Return [X, Y] of the center of cell containing provided text 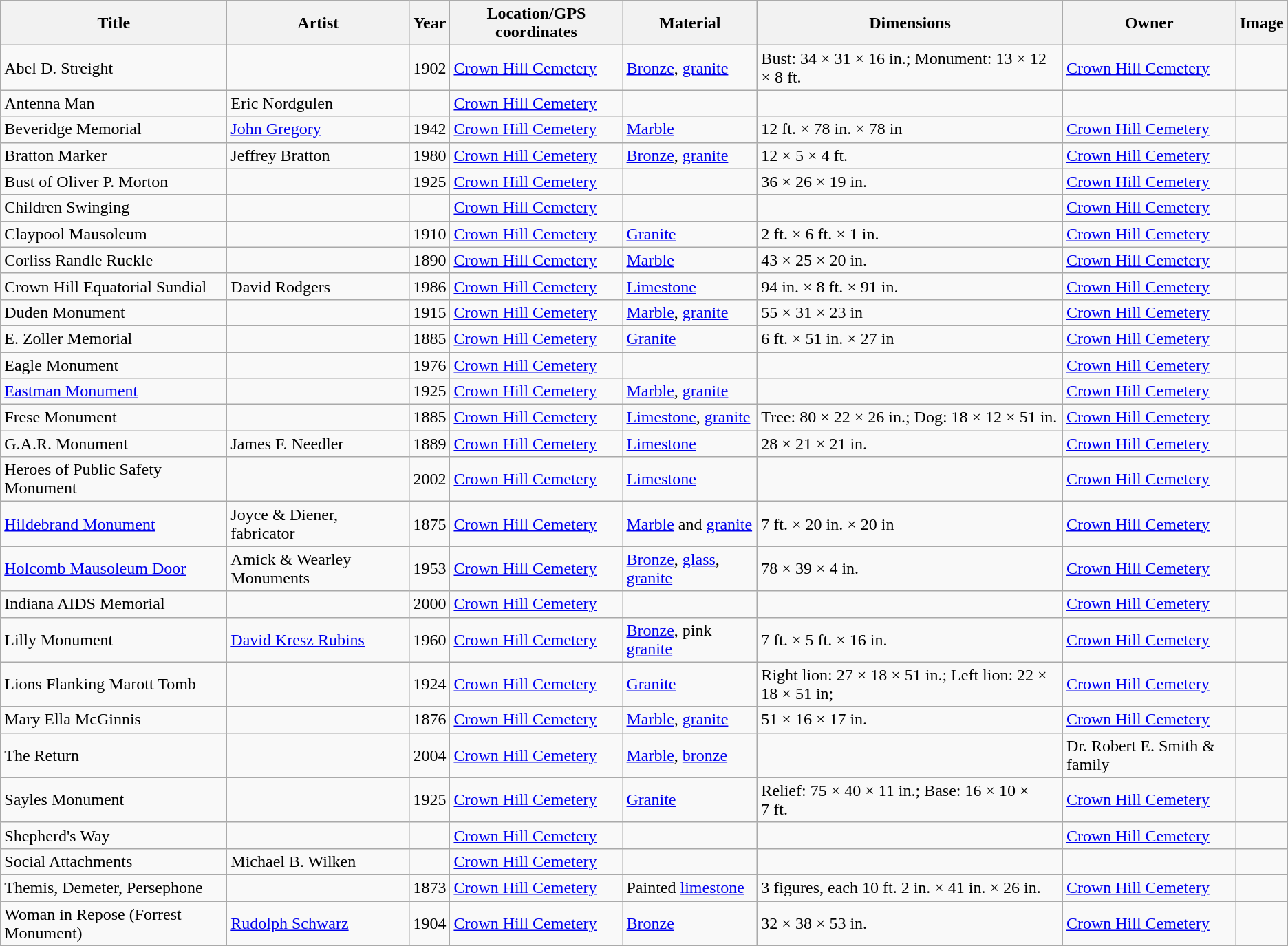
Antenna Man [114, 103]
Bronze [690, 923]
94 in. × 8 ft. × 91 in. [910, 286]
E. Zoller Memorial [114, 338]
36 × 26 × 19 in. [910, 182]
Social Attachments [114, 861]
Tree: 80 × 22 × 26 in.; Dog: 18 × 12 × 51 in. [910, 418]
Year [429, 23]
1942 [429, 129]
Limestone, granite [690, 418]
David Kresz Rubins [318, 640]
Children Swinging [114, 208]
Amick & Wearley Monuments [318, 568]
1915 [429, 312]
Woman in Repose (Forrest Monument) [114, 923]
1889 [429, 444]
28 × 21 × 21 in. [910, 444]
51 × 16 × 17 in. [910, 720]
Lilly Monument [114, 640]
Dr. Robert E. Smith & family [1149, 755]
Eric Nordgulen [318, 103]
Image [1262, 23]
Michael B. Wilken [318, 861]
1953 [429, 568]
Claypool Mausoleum [114, 234]
Crown Hill Equatorial Sundial [114, 286]
Marble and granite [690, 524]
1875 [429, 524]
Lions Flanking Marott Tomb [114, 684]
Material [690, 23]
1904 [429, 923]
2002 [429, 479]
Title [114, 23]
1980 [429, 155]
7 ft. × 20 in. × 20 in [910, 524]
1910 [429, 234]
55 × 31 × 23 in [910, 312]
John Gregory [318, 129]
Hildebrand Monument [114, 524]
1960 [429, 640]
Painted limestone [690, 888]
1873 [429, 888]
Mary Ella McGinnis [114, 720]
Bronze, glass, granite [690, 568]
1902 [429, 67]
1876 [429, 720]
Right lion: 27 × 18 × 51 in.; Left lion: 22 × 18 × 51 in; [910, 684]
Eastman Monument [114, 391]
Corliss Randle Ruckle [114, 260]
Rudolph Schwarz [318, 923]
Artist [318, 23]
Marble, bronze [690, 755]
Abel D. Streight [114, 67]
Themis, Demeter, Persephone [114, 888]
David Rodgers [318, 286]
1924 [429, 684]
Relief: 75 × 40 × 11 in.; Base: 16 × 10 × 7 ft. [910, 799]
The Return [114, 755]
Indiana AIDS Memorial [114, 604]
Heroes of Public Safety Monument [114, 479]
12 ft. × 78 in. × 78 in [910, 129]
Dimensions [910, 23]
Owner [1149, 23]
Holcomb Mausoleum Door [114, 568]
1976 [429, 365]
6 ft. × 51 in. × 27 in [910, 338]
2004 [429, 755]
Joyce & Diener, fabricator [318, 524]
Bronze, pink granite [690, 640]
Sayles Monument [114, 799]
7 ft. × 5 ft. × 16 in. [910, 640]
Bust: 34 × 31 × 16 in.; Monument: 13 × 12 × 8 ft. [910, 67]
2 ft. × 6 ft. × 1 in. [910, 234]
43 × 25 × 20 in. [910, 260]
12 × 5 × 4 ft. [910, 155]
Bust of Oliver P. Morton [114, 182]
James F. Needler [318, 444]
Beveridge Memorial [114, 129]
Jeffrey Bratton [318, 155]
Shepherd's Way [114, 835]
Bratton Marker [114, 155]
32 × 38 × 53 in. [910, 923]
G.A.R. Monument [114, 444]
1986 [429, 286]
78 × 39 × 4 in. [910, 568]
Eagle Monument [114, 365]
Frese Monument [114, 418]
2000 [429, 604]
3 figures, each 10 ft. 2 in. × 41 in. × 26 in. [910, 888]
Location/GPS coordinates [537, 23]
1890 [429, 260]
Duden Monument [114, 312]
